Pinpoint the cell where the given text exists, returning its (x, y) midpoint coordinate. 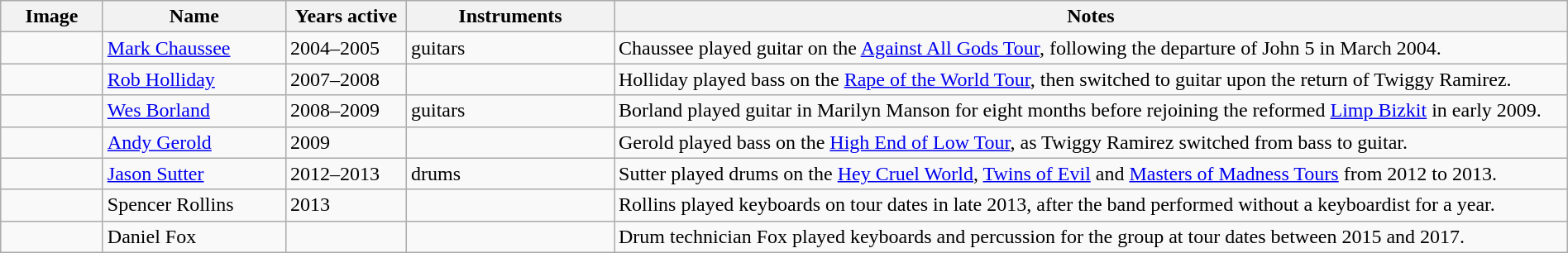
2012–2013 (346, 174)
Wes Borland (194, 111)
2013 (346, 205)
2004–2005 (346, 48)
Sutter played drums on the Hey Cruel World, Twins of Evil and Masters of Madness Tours from 2012 to 2013. (1090, 174)
Borland played guitar in Marilyn Manson for eight months before rejoining the reformed Limp Bizkit in early 2009. (1090, 111)
Gerold played bass on the High End of Low Tour, as Twiggy Ramirez switched from bass to guitar. (1090, 142)
Spencer Rollins (194, 205)
2007–2008 (346, 79)
Notes (1090, 17)
Rollins played keyboards on tour dates in late 2013, after the band performed without a keyboardist for a year. (1090, 205)
Image (52, 17)
Years active (346, 17)
Instruments (509, 17)
Daniel Fox (194, 236)
Holliday played bass on the Rape of the World Tour, then switched to guitar upon the return of Twiggy Ramirez. (1090, 79)
Mark Chaussee (194, 48)
Rob Holliday (194, 79)
2008–2009 (346, 111)
drums (509, 174)
Drum technician Fox played keyboards and percussion for the group at tour dates between 2015 and 2017. (1090, 236)
Jason Sutter (194, 174)
Name (194, 17)
Andy Gerold (194, 142)
Chaussee played guitar on the Against All Gods Tour, following the departure of John 5 in March 2004. (1090, 48)
2009 (346, 142)
